Capture the cell that displays the provided text and extract its [x, y] central coordinate. 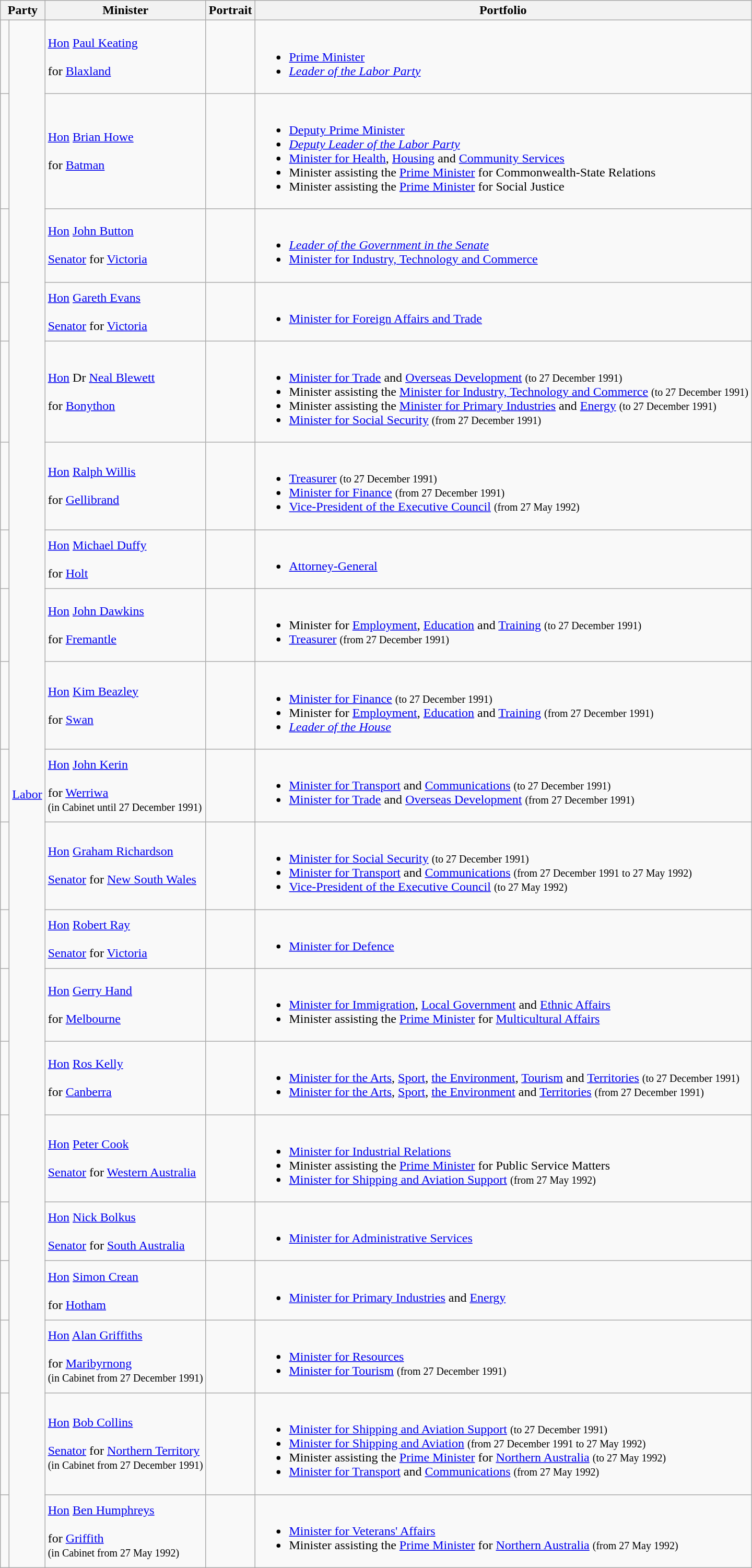
Hon Nick Bolkus Senator for South Australia [125, 1231]
Attorney-General [503, 559]
Minister for Administrative Services [503, 1231]
Hon Peter Cook Senator for Western Australia [125, 1158]
Minister for Primary Industries and Energy [503, 1291]
Portfolio [503, 10]
Labor [27, 794]
Party [23, 10]
Minister for Foreign Affairs and Trade [503, 311]
Hon Bob Collins Senator for Northern Territory (in Cabinet from 27 December 1991) [125, 1444]
Portrait [230, 10]
Treasurer (to 27 December 1991)Minister for Finance (from 27 December 1991)Vice-President of the Executive Council (from 27 May 1992) [503, 486]
Hon John Button Senator for Victoria [125, 245]
Leader of the Government in the SenateMinister for Industry, Technology and Commerce [503, 245]
Hon John Kerin for Werriwa (in Cabinet until 27 December 1991) [125, 785]
Hon Michael Duffy for Holt [125, 559]
Hon Ben Humphreys for Griffith (in Cabinet from 27 May 1992) [125, 1531]
Hon Kim Beazley for Swan [125, 705]
Hon Alan Griffiths for Maribyrnong (in Cabinet from 27 December 1991) [125, 1357]
Minister for Defence [503, 939]
Prime MinisterLeader of the Labor Party [503, 57]
Hon Gareth Evans Senator for Victoria [125, 311]
Minister for Finance (to 27 December 1991)Minister for Employment, Education and Training (from 27 December 1991)Leader of the House [503, 705]
Hon Simon Crean for Hotham [125, 1291]
Hon Paul Keating for Blaxland [125, 57]
Hon Ros Kelly for Canberra [125, 1078]
Hon Gerry Hand for Melbourne [125, 1005]
Hon Graham Richardson Senator for New South Wales [125, 866]
Hon Ralph Willis for Gellibrand [125, 486]
Minister for ResourcesMinister for Tourism (from 27 December 1991) [503, 1357]
Hon Robert Ray Senator for Victoria [125, 939]
Minister for Immigration, Local Government and Ethnic AffairsMinister assisting the Prime Minister for Multicultural Affairs [503, 1005]
Minister for Employment, Education and Training (to 27 December 1991)Treasurer (from 27 December 1991) [503, 625]
Minister for Veterans' AffairsMinister assisting the Prime Minister for Northern Australia (from 27 May 1992) [503, 1531]
Minister [125, 10]
Minister for Transport and Communications (to 27 December 1991)Minister for Trade and Overseas Development (from 27 December 1991) [503, 785]
Hon John Dawkins for Fremantle [125, 625]
Hon Brian Howe for Batman [125, 151]
Hon Dr Neal Blewett for Bonython [125, 392]
